Provide the (X, Y) coordinate of the cell's center where the given text is located.  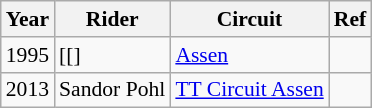
2013 (28, 90)
TT Circuit Assen (249, 90)
Assen (249, 55)
Rider (112, 19)
Ref (350, 19)
[[] (112, 55)
Year (28, 19)
1995 (28, 55)
Circuit (249, 19)
Sandor Pohl (112, 90)
